Capture the cell that displays the provided text and extract its [X, Y] central coordinate. 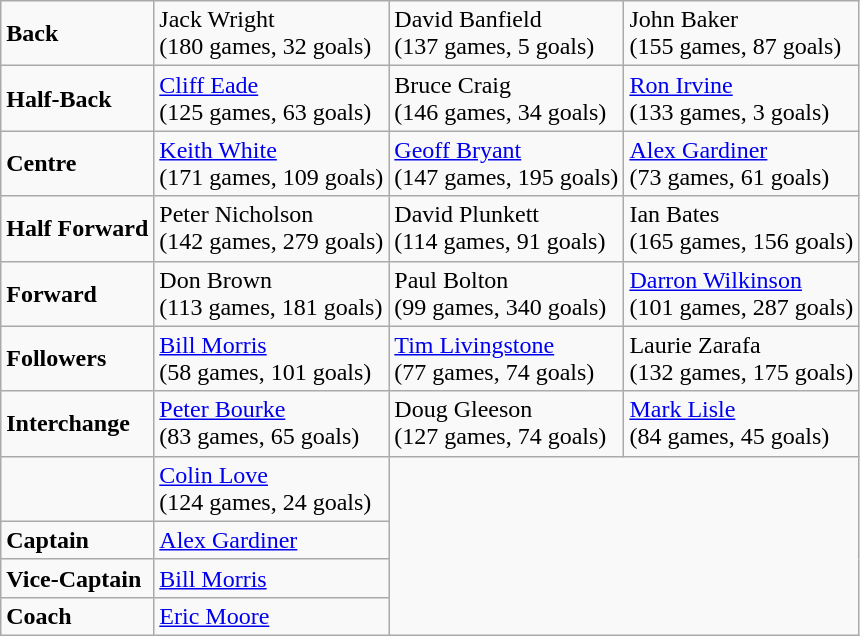
Alex Gardiner(73 games, 61 goals) [742, 164]
Forward [78, 294]
Cliff Eade(125 games, 63 goals) [272, 98]
Laurie Zarafa(132 games, 175 goals) [742, 358]
Interchange [78, 424]
Coach [78, 616]
Centre [78, 164]
Bill Morris [272, 578]
Darron Wilkinson(101 games, 287 goals) [742, 294]
Jack Wright(180 games, 32 goals) [272, 34]
Half-Back [78, 98]
Peter Bourke(83 games, 65 goals) [272, 424]
Ian Bates(165 games, 156 goals) [742, 228]
Bruce Craig(146 games, 34 goals) [506, 98]
Keith White(171 games, 109 goals) [272, 164]
Colin Love(124 games, 24 goals) [272, 488]
Alex Gardiner [272, 540]
Captain [78, 540]
Eric Moore [272, 616]
Vice-Captain [78, 578]
Peter Nicholson(142 games, 279 goals) [272, 228]
Paul Bolton(99 games, 340 goals) [506, 294]
Geoff Bryant(147 games, 195 goals) [506, 164]
David Plunkett(114 games, 91 goals) [506, 228]
Half Forward [78, 228]
John Baker(155 games, 87 goals) [742, 34]
Doug Gleeson(127 games, 74 goals) [506, 424]
Mark Lisle(84 games, 45 goals) [742, 424]
Followers [78, 358]
Tim Livingstone(77 games, 74 goals) [506, 358]
Ron Irvine(133 games, 3 goals) [742, 98]
David Banfield(137 games, 5 goals) [506, 34]
Back [78, 34]
Bill Morris(58 games, 101 goals) [272, 358]
Don Brown(113 games, 181 goals) [272, 294]
